Provide the (x, y) coordinate of the cell's center where the given text is located.  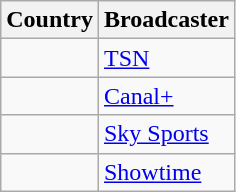
TSN (166, 58)
Canal+ (166, 96)
Broadcaster (166, 20)
Sky Sports (166, 134)
Country (50, 20)
Showtime (166, 172)
